Find where the given text appears and provide that cell's center as [x, y] coordinate. 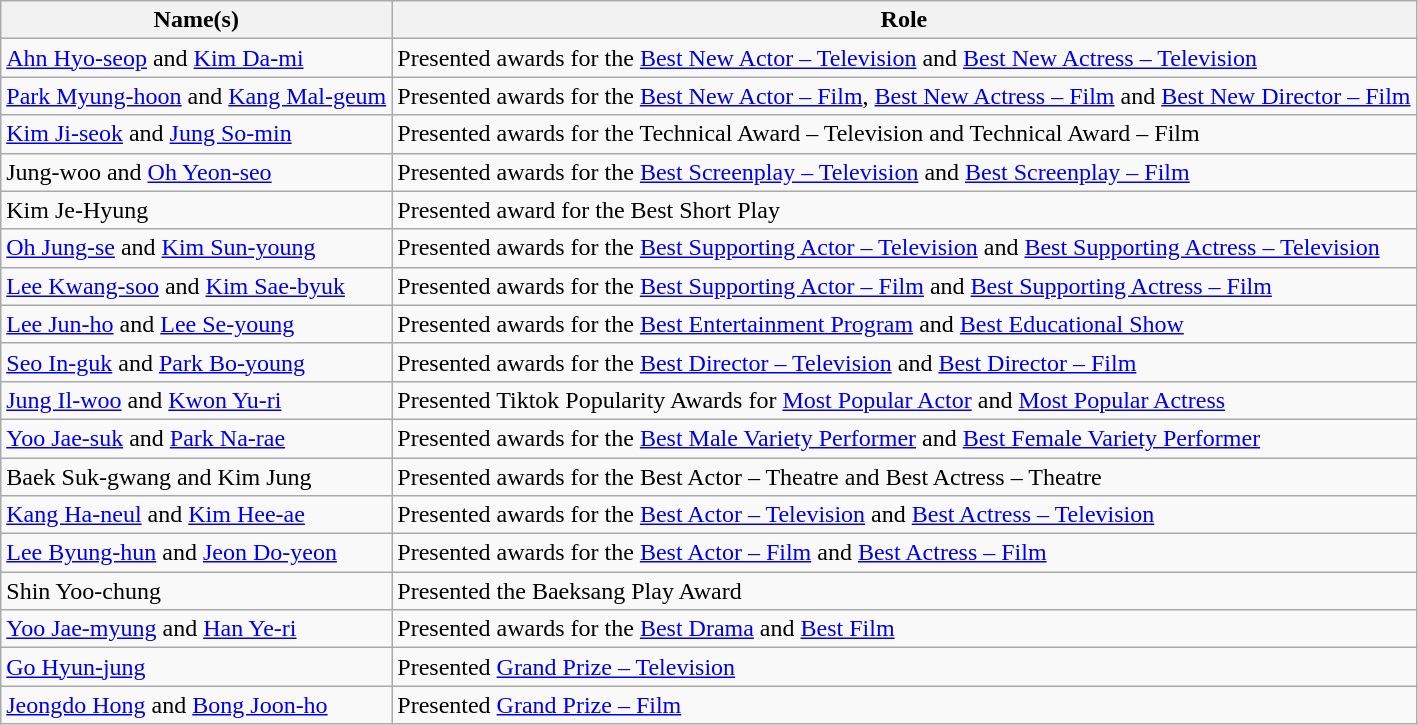
Presented awards for the Best Supporting Actor – Television and Best Supporting Actress – Television [904, 248]
Presented awards for the Best Actor – Theatre and Best Actress – Theatre [904, 477]
Name(s) [196, 20]
Presented Grand Prize – Film [904, 705]
Park Myung-hoon and Kang Mal-geum [196, 96]
Presented awards for the Best Male Variety Performer and Best Female Variety Performer [904, 438]
Presented awards for the Best Director – Television and Best Director – Film [904, 362]
Presented the Baeksang Play Award [904, 591]
Oh Jung-se and Kim Sun-young [196, 248]
Kim Je-Hyung [196, 210]
Jung-woo and Oh Yeon-seo [196, 172]
Jeongdo Hong and Bong Joon-ho [196, 705]
Ahn Hyo-seop and Kim Da-mi [196, 58]
Presented Grand Prize – Television [904, 667]
Yoo Jae-myung and Han Ye-ri [196, 629]
Lee Kwang-soo and Kim Sae-byuk [196, 286]
Presented award for the Best Short Play [904, 210]
Presented awards for the Best New Actor – Television and Best New Actress – Television [904, 58]
Go Hyun-jung [196, 667]
Shin Yoo-chung [196, 591]
Presented awards for the Best Screenplay – Television and Best Screenplay – Film [904, 172]
Presented awards for the Technical Award – Television and Technical Award – Film [904, 134]
Presented Tiktok Popularity Awards for Most Popular Actor and Most Popular Actress [904, 400]
Baek Suk-gwang and Kim Jung [196, 477]
Presented awards for the Best Supporting Actor – Film and Best Supporting Actress – Film [904, 286]
Role [904, 20]
Lee Byung-hun and Jeon Do-yeon [196, 553]
Presented awards for the Best Actor – Film and Best Actress – Film [904, 553]
Yoo Jae-suk and Park Na-rae [196, 438]
Presented awards for the Best Actor – Television and Best Actress – Television [904, 515]
Jung Il-woo and Kwon Yu-ri [196, 400]
Kim Ji-seok and Jung So-min [196, 134]
Presented awards for the Best Drama and Best Film [904, 629]
Lee Jun-ho and Lee Se-young [196, 324]
Presented awards for the Best New Actor – Film, Best New Actress – Film and Best New Director – Film [904, 96]
Seo In-guk and Park Bo-young [196, 362]
Presented awards for the Best Entertainment Program and Best Educational Show [904, 324]
Kang Ha-neul and Kim Hee-ae [196, 515]
